Capture the cell that displays the provided text and extract its [x, y] central coordinate. 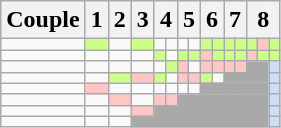
8 [264, 20]
7 [236, 20]
5 [188, 20]
6 [212, 20]
Couple [43, 20]
3 [142, 20]
4 [166, 20]
2 [120, 20]
1 [96, 20]
